Search for the cell housing the specified text and yield its [X, Y] center coordinate. 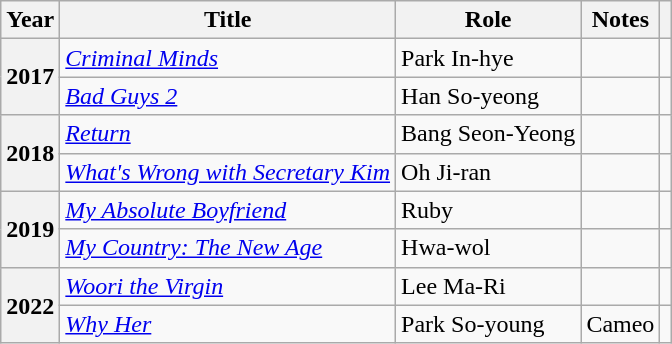
Woori the Virgin [228, 286]
2018 [30, 153]
Ruby [488, 210]
Role [488, 20]
Park So-young [488, 324]
My Country: The New Age [228, 248]
Han So-yeong [488, 96]
Park In-hye [488, 58]
Cameo [620, 324]
Hwa-wol [488, 248]
Year [30, 20]
Notes [620, 20]
Return [228, 134]
2017 [30, 77]
Lee Ma-Ri [488, 286]
What's Wrong with Secretary Kim [228, 172]
2019 [30, 229]
Bang Seon-Yeong [488, 134]
My Absolute Boyfriend [228, 210]
Why Her [228, 324]
Title [228, 20]
2022 [30, 305]
Bad Guys 2 [228, 96]
Oh Ji-ran [488, 172]
Criminal Minds [228, 58]
